Find where the given text appears and provide that cell's center as (x, y) coordinate. 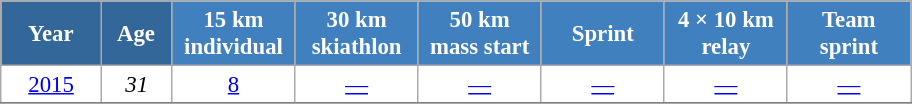
50 km mass start (480, 34)
31 (136, 85)
30 km skiathlon (356, 34)
2015 (52, 85)
4 × 10 km relay (726, 34)
15 km individual (234, 34)
Sprint (602, 34)
Year (52, 34)
Age (136, 34)
8 (234, 85)
Team sprint (848, 34)
